Provide the [x, y] coordinate of the cell's center where the given text is located.  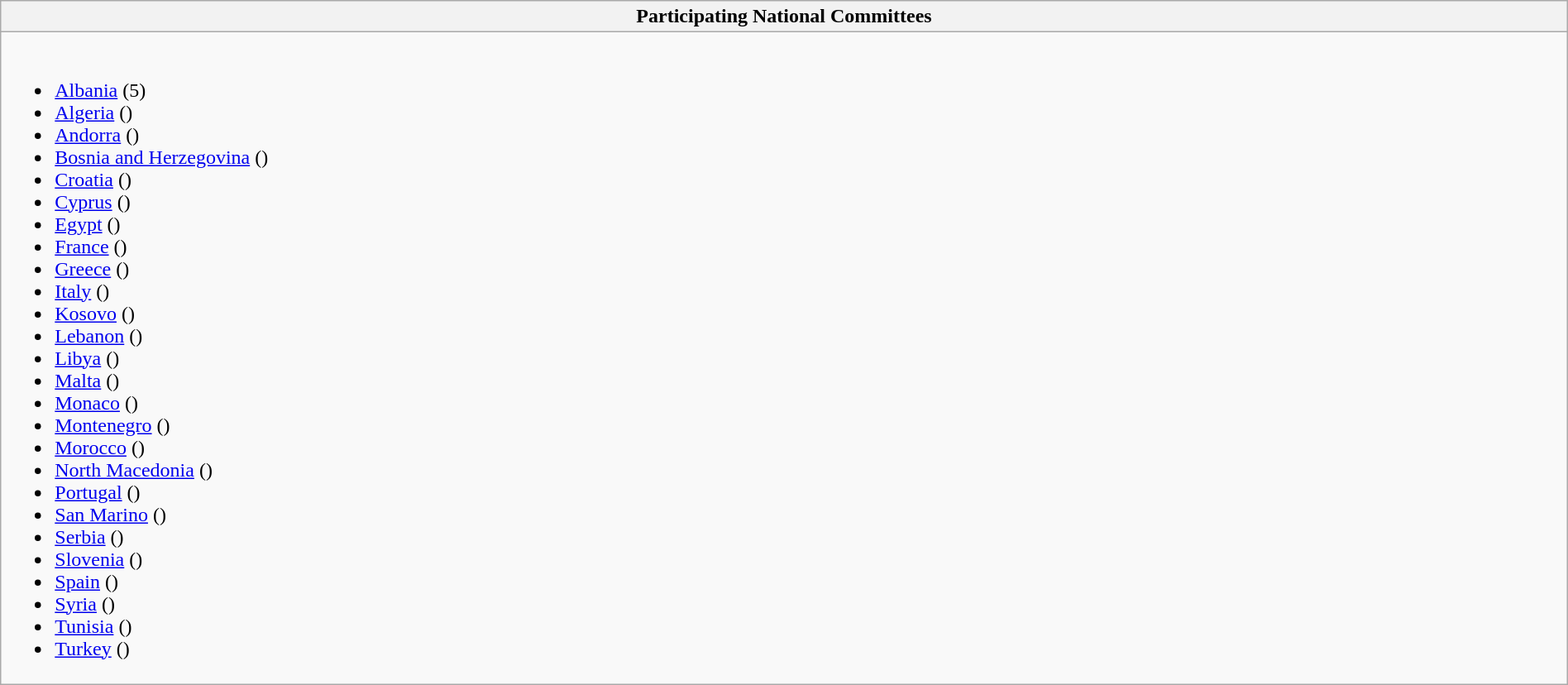
Participating National Committees [784, 17]
